Determine the (x, y) coordinate at the center of the cell enclosing the given text.  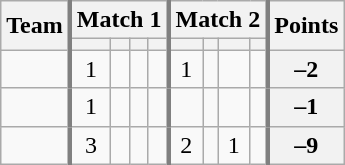
–9 (306, 145)
–1 (306, 107)
Match 2 (218, 20)
2 (185, 145)
Match 1 (120, 20)
–2 (306, 69)
3 (90, 145)
Team (36, 26)
Points (306, 26)
